Output the (X, Y) coordinate of the center of the cell containing the given text.  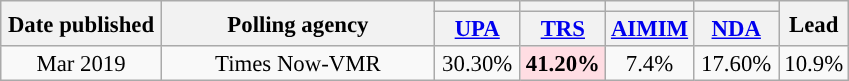
10.9% (814, 64)
TRS (563, 30)
Mar 2019 (82, 64)
17.60% (736, 64)
Lead (814, 24)
NDA (736, 30)
Times Now-VMR (298, 64)
Date published (82, 24)
UPA (477, 30)
41.20% (563, 64)
AIMIM (650, 30)
7.4% (650, 64)
30.30% (477, 64)
Polling agency (298, 24)
